Provide the (X, Y) coordinate of the cell's center where the given text is located.  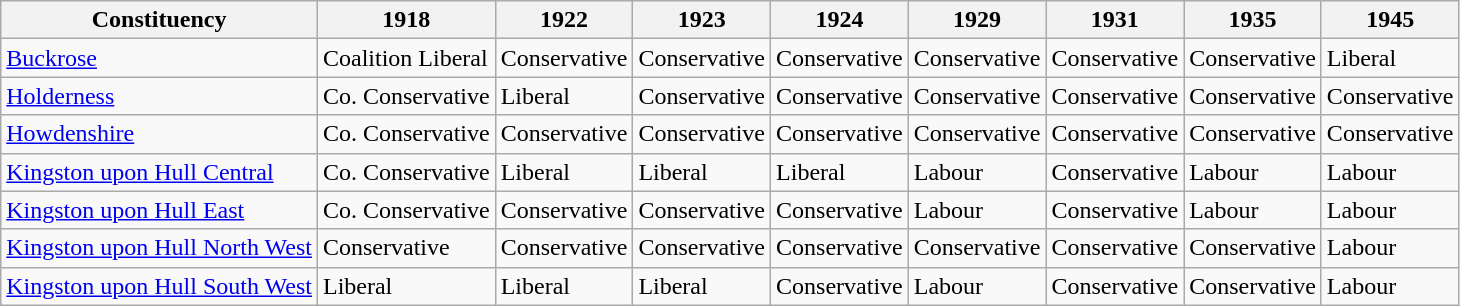
1923 (702, 20)
Constituency (160, 20)
Kingston upon Hull South West (160, 286)
Kingston upon Hull Central (160, 172)
Buckrose (160, 58)
1945 (1390, 20)
1929 (977, 20)
1931 (1115, 20)
1922 (564, 20)
1918 (406, 20)
Coalition Liberal (406, 58)
Holderness (160, 96)
Howdenshire (160, 134)
Kingston upon Hull East (160, 210)
1924 (840, 20)
Kingston upon Hull North West (160, 248)
1935 (1253, 20)
